Capture the cell that displays the provided text and extract its (x, y) central coordinate. 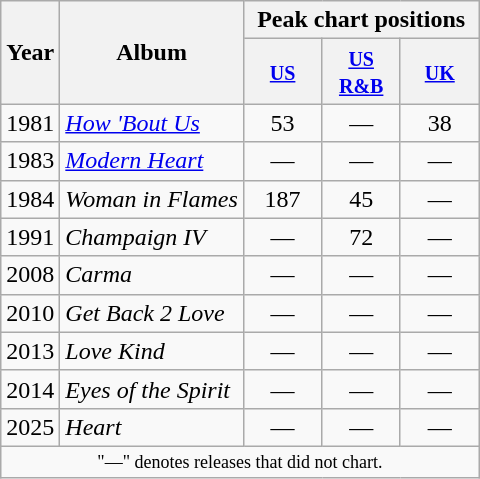
72 (362, 237)
187 (282, 199)
2010 (30, 313)
How 'Bout Us (152, 123)
"—" denotes releases that did not chart. (240, 462)
US (282, 72)
1991 (30, 237)
Get Back 2 Love (152, 313)
1981 (30, 123)
Album (152, 52)
38 (440, 123)
53 (282, 123)
Heart (152, 427)
UK (440, 72)
Eyes of the Spirit (152, 389)
Peak chart positions (361, 20)
2013 (30, 351)
2008 (30, 275)
2025 (30, 427)
Carma (152, 275)
US R&B (362, 72)
Love Kind (152, 351)
1984 (30, 199)
Modern Heart (152, 161)
2014 (30, 389)
1983 (30, 161)
Year (30, 52)
Woman in Flames (152, 199)
45 (362, 199)
Champaign IV (152, 237)
